Output the (x, y) coordinate of the center of the cell containing the given text.  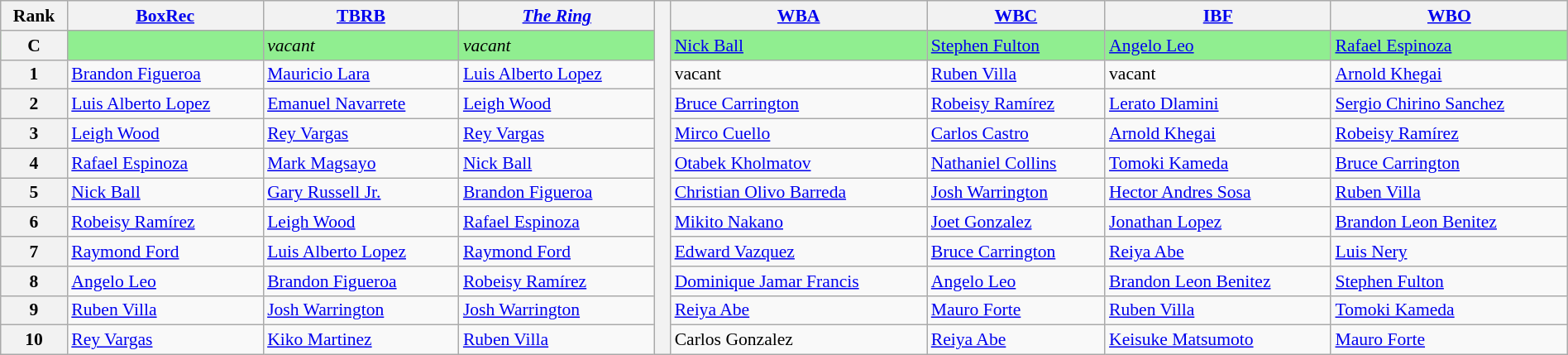
3 (35, 134)
1 (35, 74)
Sergio Chirino Sanchez (1449, 104)
Dominique Jamar Francis (799, 281)
Lerato Dlamini (1217, 104)
2 (35, 104)
6 (35, 223)
Mirco Cuello (799, 134)
Rank (35, 16)
Carlos Gonzalez (799, 340)
8 (35, 281)
Jonathan Lopez (1217, 223)
IBF (1217, 16)
Hector Andres Sosa (1217, 193)
WBO (1449, 16)
Kiko Martinez (361, 340)
4 (35, 163)
Christian Olivo Barreda (799, 193)
BoxRec (165, 16)
Keisuke Matsumoto (1217, 340)
TBRB (361, 16)
Emanuel Navarrete (361, 104)
WBA (799, 16)
Mauricio Lara (361, 74)
9 (35, 310)
Gary Russell Jr. (361, 193)
Edward Vazquez (799, 252)
C (35, 46)
Otabek Kholmatov (799, 163)
7 (35, 252)
Mark Magsayo (361, 163)
Joet Gonzalez (1016, 223)
10 (35, 340)
Carlos Castro (1016, 134)
WBC (1016, 16)
Nathaniel Collins (1016, 163)
5 (35, 193)
Luis Nery (1449, 252)
Mikito Nakano (799, 223)
The Ring (557, 16)
